For the text-containing cell, return its midpoint in [x, y] coordinate format. 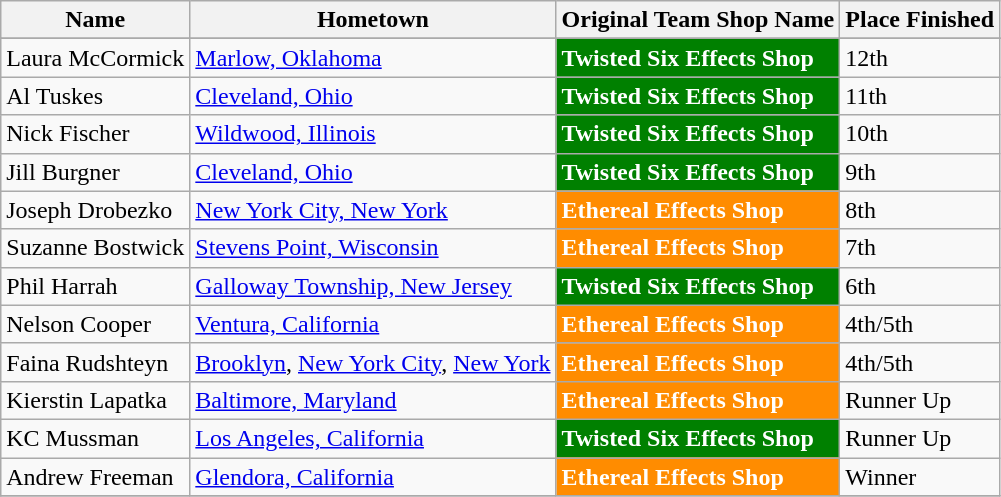
Place Finished [920, 20]
Jill Burgner [96, 172]
Nick Fischer [96, 134]
Stevens Point, Wisconsin [373, 248]
Nelson Cooper [96, 324]
KC Mussman [96, 438]
Original Team Shop Name [698, 20]
Name [96, 20]
9th [920, 172]
Marlow, Oklahoma [373, 58]
Baltimore, Maryland [373, 400]
7th [920, 248]
Faina Rudshteyn [96, 362]
10th [920, 134]
Andrew Freeman [96, 477]
Hometown [373, 20]
Wildwood, Illinois [373, 134]
8th [920, 210]
Kierstin Lapatka [96, 400]
12th [920, 58]
Suzanne Bostwick [96, 248]
Los Angeles, California [373, 438]
Ventura, California [373, 324]
New York City, New York [373, 210]
Galloway Township, New Jersey [373, 286]
11th [920, 96]
Laura McCormick [96, 58]
Winner [920, 477]
Joseph Drobezko [96, 210]
Glendora, California [373, 477]
Al Tuskes [96, 96]
6th [920, 286]
Phil Harrah [96, 286]
Brooklyn, New York City, New York [373, 362]
